Search for the cell housing the specified text and yield its (x, y) center coordinate. 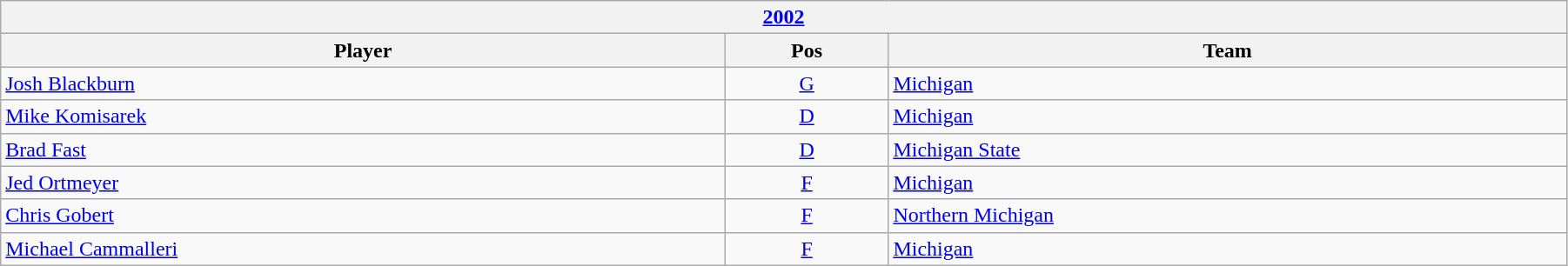
Chris Gobert (364, 216)
Michigan State (1228, 150)
Team (1228, 50)
Jed Ortmeyer (364, 183)
Pos (806, 50)
Northern Michigan (1228, 216)
Josh Blackburn (364, 83)
G (806, 83)
2002 (784, 17)
Mike Komisarek (364, 116)
Player (364, 50)
Brad Fast (364, 150)
Michael Cammalleri (364, 249)
